Scan for the cell matching the given text and deliver its [x, y] coordinate at center. 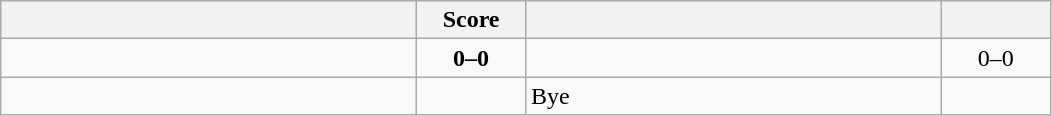
Score [472, 20]
Bye [733, 96]
